Find where the given text appears and provide that cell's center as [X, Y] coordinate. 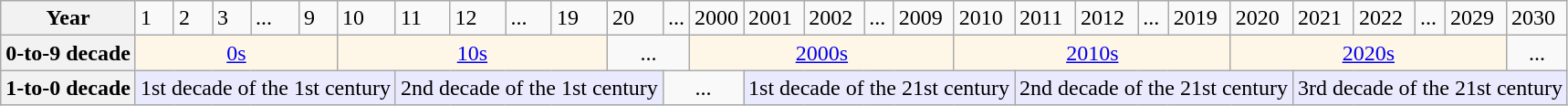
2 [193, 18]
2011 [1046, 18]
2010s [1092, 53]
3 [231, 18]
19 [579, 18]
2020s [1368, 53]
2019 [1199, 18]
1st decade of the 1st century [265, 88]
1st decade of the 21st century [880, 88]
0s [235, 53]
3rd decade of the 21st century [1429, 88]
2010 [984, 18]
2001 [774, 18]
12 [478, 18]
2020 [1261, 18]
0-to-9 decade [68, 53]
10s [472, 53]
2012 [1107, 18]
9 [318, 18]
2000 [716, 18]
2030 [1537, 18]
Year [68, 18]
2009 [924, 18]
2nd decade of the 21st century [1154, 88]
2022 [1384, 18]
1-to-0 decade [68, 88]
10 [366, 18]
2029 [1475, 18]
20 [635, 18]
2002 [834, 18]
2021 [1323, 18]
2nd decade of the 1st century [529, 88]
2000s [821, 53]
1 [154, 18]
11 [422, 18]
